Extract the (X, Y) coordinate from the center of the cell holding the provided text.  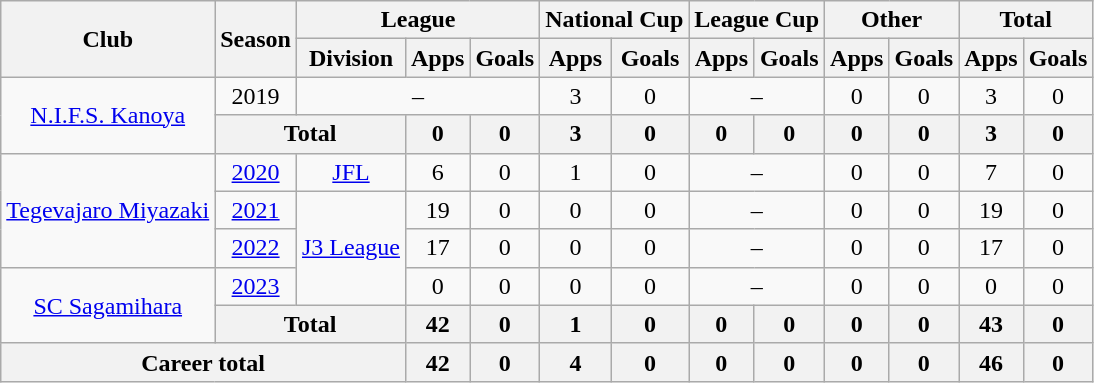
2021 (256, 210)
43 (991, 324)
SC Sagamihara (108, 305)
4 (576, 362)
J3 League (350, 248)
Tegevajaro Miyazaki (108, 210)
2019 (256, 96)
6 (437, 172)
46 (991, 362)
National Cup (614, 20)
League Cup (757, 20)
2023 (256, 286)
League (418, 20)
2022 (256, 248)
Division (350, 58)
Career total (204, 362)
7 (991, 172)
Other (892, 20)
Club (108, 39)
N.I.F.S. Kanoya (108, 115)
Season (256, 39)
JFL (350, 172)
2020 (256, 172)
